Search for the cell housing the specified text and yield its [x, y] center coordinate. 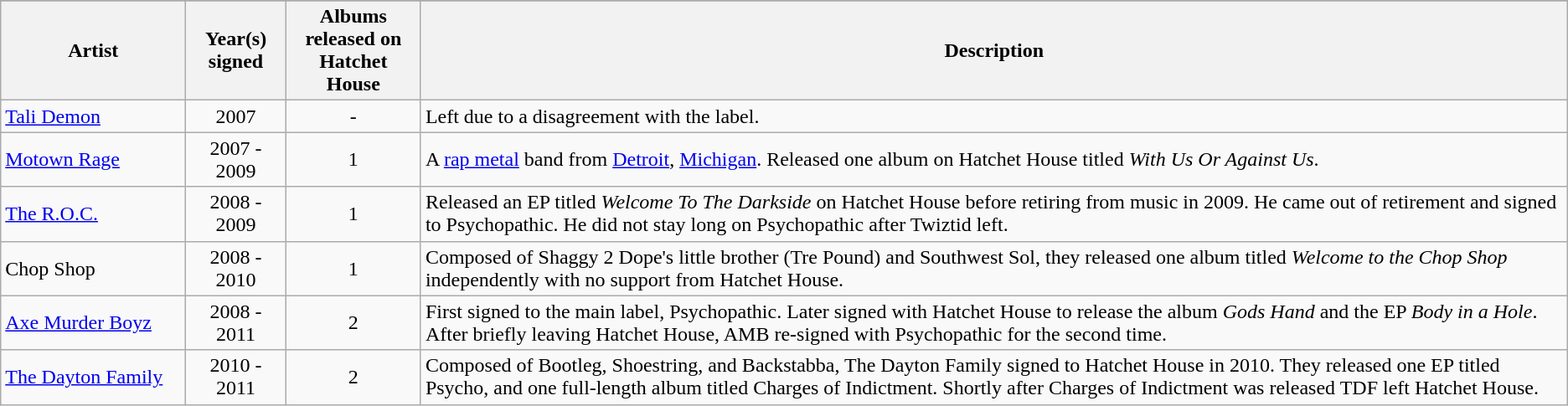
2008 - 2011 [236, 323]
Chop Shop [94, 268]
- [353, 116]
A rap metal band from Detroit, Michigan. Released one album on Hatchet House titled With Us Or Against Us. [993, 159]
Motown Rage [94, 159]
2007 - 2009 [236, 159]
Albums released on Hatchet House [353, 50]
The R.O.C. [94, 214]
The Dayton Family [94, 377]
Tali Demon [94, 116]
Axe Murder Boyz [94, 323]
Left due to a disagreement with the label. [993, 116]
Description [993, 50]
Artist [94, 50]
2008 - 2010 [236, 268]
2008 - 2009 [236, 214]
Year(s) signed [236, 50]
2010 - 2011 [236, 377]
2007 [236, 116]
